Locate the cell with the specified text and output its [X, Y] center coordinate. 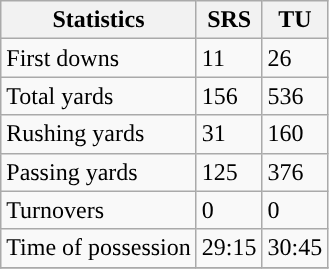
Passing yards [99, 172]
26 [295, 58]
125 [229, 172]
156 [229, 96]
Rushing yards [99, 134]
31 [229, 134]
376 [295, 172]
29:15 [229, 248]
11 [229, 58]
160 [295, 134]
First downs [99, 58]
Time of possession [99, 248]
SRS [229, 20]
Turnovers [99, 210]
TU [295, 20]
30:45 [295, 248]
536 [295, 96]
Statistics [99, 20]
Total yards [99, 96]
